Provide the (X, Y) coordinate of the cell's center where the given text is located.  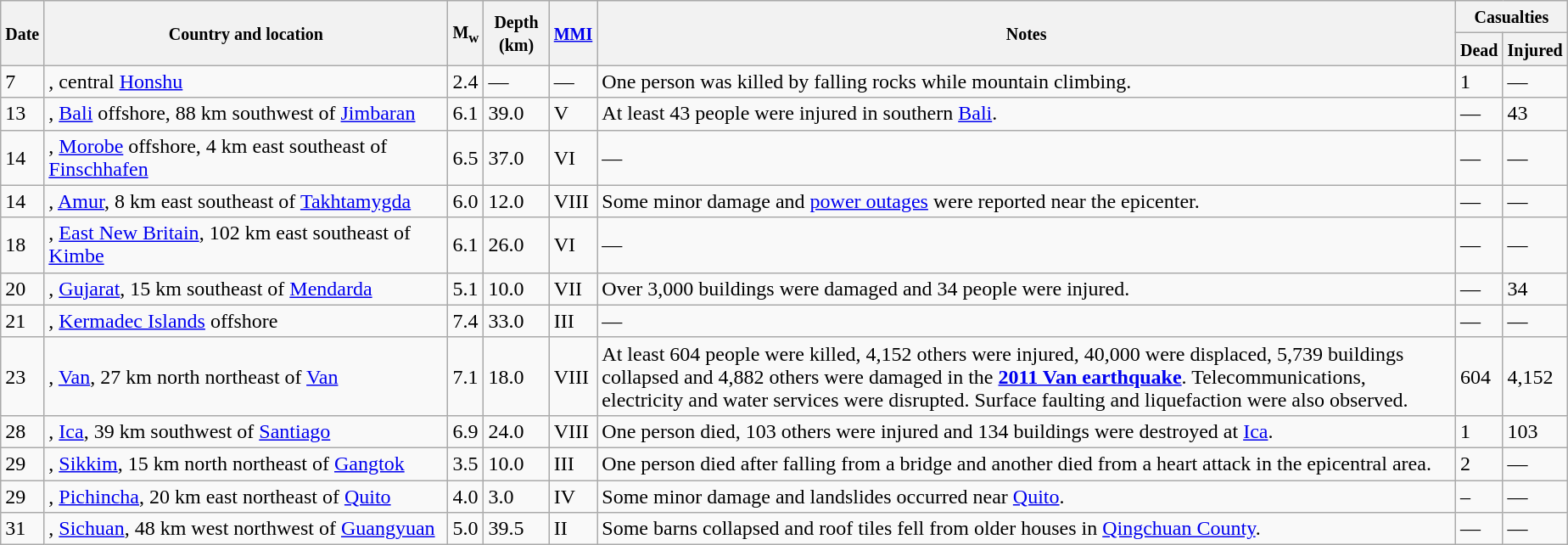
Country and location (246, 33)
Casualties (1511, 17)
, Sichuan, 48 km west northwest of Guangyuan (246, 529)
One person died after falling from a bridge and another died from a heart attack in the epicentral area. (1027, 464)
Some minor damage and landslides occurred near Quito. (1027, 497)
VII (574, 289)
Depth (km) (516, 33)
6.9 (466, 431)
33.0 (516, 321)
Mw (466, 33)
20 (22, 289)
Some barns collapsed and roof tiles fell from older houses in Qingchuan County. (1027, 529)
4,152 (1535, 376)
34 (1535, 289)
One person was killed by falling rocks while mountain climbing. (1027, 81)
MMI (574, 33)
4.0 (466, 497)
, Gujarat, 15 km southeast of Mendarda (246, 289)
Dead (1479, 49)
28 (22, 431)
6.0 (466, 201)
39.0 (516, 114)
37.0 (516, 158)
One person died, 103 others were injured and 134 buildings were destroyed at Ica. (1027, 431)
12.0 (516, 201)
Notes (1027, 33)
21 (22, 321)
7.1 (466, 376)
V (574, 114)
26.0 (516, 244)
II (574, 529)
, Sikkim, 15 km north northeast of Gangtok (246, 464)
18 (22, 244)
, East New Britain, 102 km east southeast of Kimbe (246, 244)
18.0 (516, 376)
604 (1479, 376)
, Kermadec Islands offshore (246, 321)
, Van, 27 km north northeast of Van (246, 376)
Over 3,000 buildings were damaged and 34 people were injured. (1027, 289)
, Bali offshore, 88 km southwest of Jimbaran (246, 114)
, Pichincha, 20 km east northeast of Quito (246, 497)
Injured (1535, 49)
Date (22, 33)
43 (1535, 114)
7.4 (466, 321)
103 (1535, 431)
, Ica, 39 km southwest of Santiago (246, 431)
6.5 (466, 158)
2 (1479, 464)
5.1 (466, 289)
, Amur, 8 km east southeast of Takhtamygda (246, 201)
Some minor damage and power outages were reported near the epicenter. (1027, 201)
31 (22, 529)
At least 43 people were injured in southern Bali. (1027, 114)
IV (574, 497)
– (1479, 497)
24.0 (516, 431)
2.4 (466, 81)
39.5 (516, 529)
, Morobe offshore, 4 km east southeast of Finschhafen (246, 158)
23 (22, 376)
5.0 (466, 529)
3.0 (516, 497)
13 (22, 114)
, central Honshu (246, 81)
7 (22, 81)
3.5 (466, 464)
